Identify which cell holds the provided text, then report its [X, Y] central coordinate. 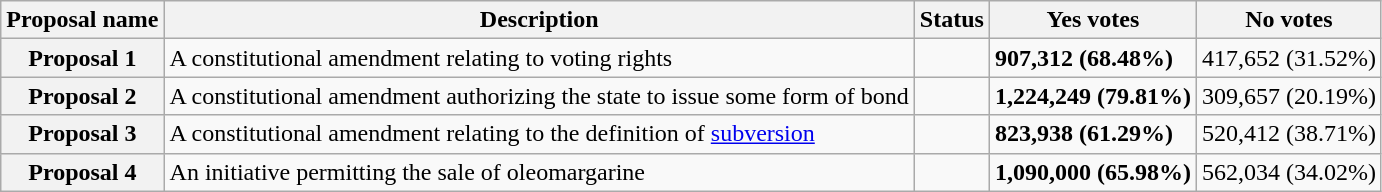
Proposal 2 [82, 96]
Proposal name [82, 20]
No votes [1288, 20]
907,312 (68.48%) [1092, 58]
562,034 (34.02%) [1288, 172]
417,652 (31.52%) [1288, 58]
A constitutional amendment relating to the definition of subversion [539, 134]
823,938 (61.29%) [1092, 134]
Proposal 4 [82, 172]
A constitutional amendment authorizing the state to issue some form of bond [539, 96]
Yes votes [1092, 20]
Description [539, 20]
520,412 (38.71%) [1288, 134]
Proposal 3 [82, 134]
Proposal 1 [82, 58]
1,224,249 (79.81%) [1092, 96]
1,090,000 (65.98%) [1092, 172]
309,657 (20.19%) [1288, 96]
An initiative permitting the sale of oleomargarine [539, 172]
A constitutional amendment relating to voting rights [539, 58]
Status [952, 20]
